Identify which cell holds the provided text, then report its (X, Y) central coordinate. 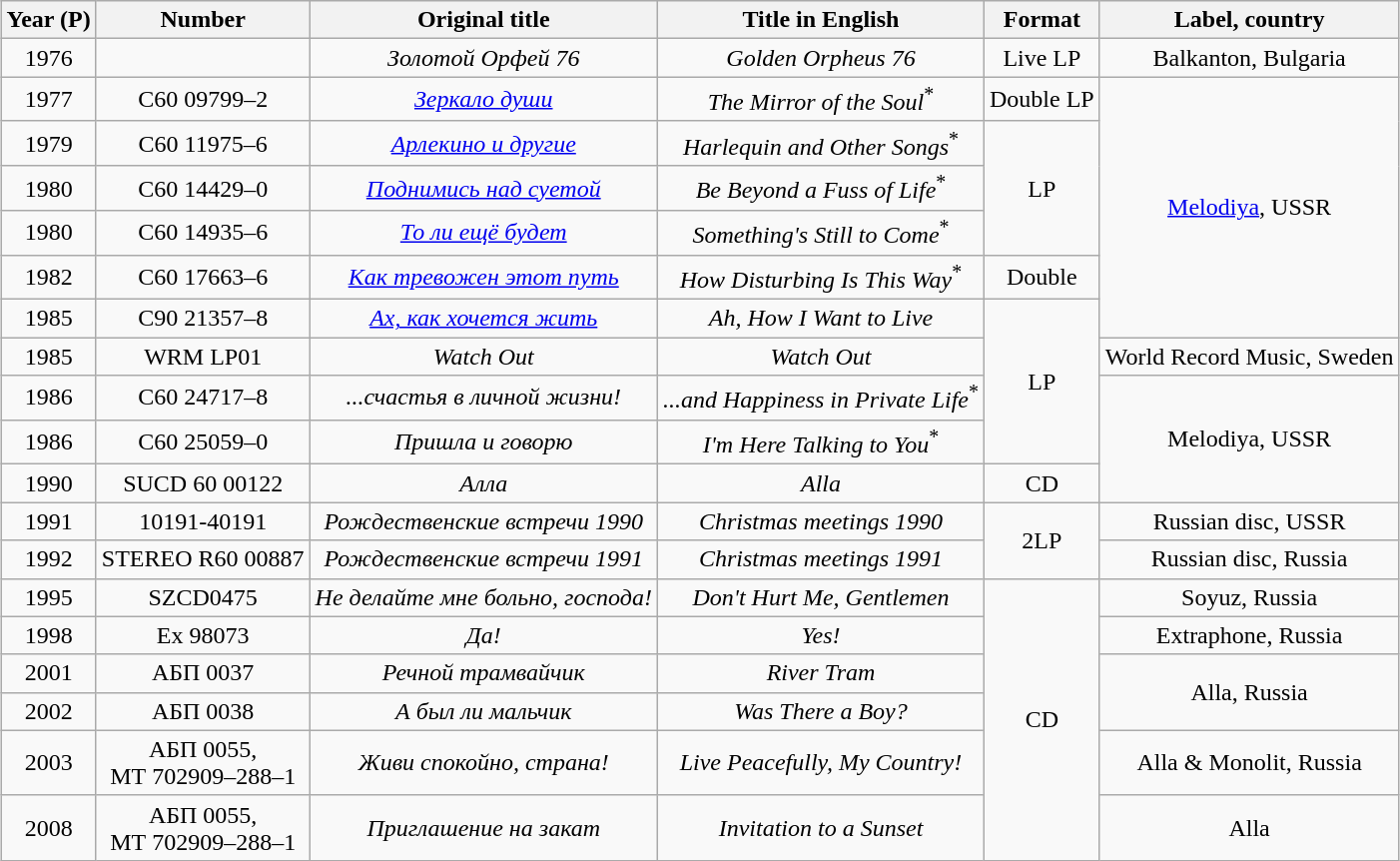
Format (1043, 20)
Ah, How I Want to Live (821, 319)
C60 09799–2 (203, 100)
Extraphone, Russia (1249, 635)
Зеркало души (483, 100)
1982 (48, 278)
Be Beyond a Fuss of Life* (821, 188)
Речной трамвайчик (483, 673)
Рождественские встречи 1991 (483, 559)
Приглашение на закат (483, 827)
Russian disc, USSR (1249, 521)
Alla & Monolit, Russia (1249, 763)
Double LP (1043, 100)
The Mirror of the Soul* (821, 100)
Year (P) (48, 20)
1977 (48, 100)
C60 25059–0 (203, 441)
Christmas meetings 1990 (821, 521)
Как тревожен этот путь (483, 278)
10191-40191 (203, 521)
1976 (48, 58)
SZCD0475 (203, 597)
Поднимись над суетой (483, 188)
Soyuz, Russia (1249, 597)
Yes! (821, 635)
Double (1043, 278)
C60 14429–0 (203, 188)
C60 14935–6 (203, 234)
SUCD 60 00122 (203, 483)
...счастья в личной жизни! (483, 398)
World Record Music, Sweden (1249, 357)
Original title (483, 20)
How Disturbing Is This Way* (821, 278)
Golden Orpheus 76 (821, 58)
C90 21357–8 (203, 319)
Рождественские встречи 1990 (483, 521)
Invitation to a Sunset (821, 827)
I'm Here Talking to You* (821, 441)
Не делайте мне больно, господа! (483, 597)
А был ли мальчик (483, 711)
Harlequin and Other Songs* (821, 144)
То ли ещё будет (483, 234)
2008 (48, 827)
АБП 0038 (203, 711)
Number (203, 20)
Live Peacefully, My Country! (821, 763)
Russian disc, Russia (1249, 559)
1995 (48, 597)
2003 (48, 763)
Alla, Russia (1249, 692)
Balkanton, Bulgaria (1249, 58)
C60 11975–6 (203, 144)
Золотой Орфей 76 (483, 58)
Ах, как хочется жить (483, 319)
Алла (483, 483)
C60 17663–6 (203, 278)
1998 (48, 635)
Title in English (821, 20)
STEREO R60 00887 (203, 559)
Арлекино и другие (483, 144)
2LP (1043, 540)
River Tram (821, 673)
Don't Hurt Me, Gentlemen (821, 597)
Christmas meetings 1991 (821, 559)
1990 (48, 483)
...and Happiness in Private Life* (821, 398)
1979 (48, 144)
Live LP (1043, 58)
Was There a Boy? (821, 711)
Пришла и говорю (483, 441)
Да! (483, 635)
Живи спокойно, страна! (483, 763)
Ex 98073 (203, 635)
1991 (48, 521)
1992 (48, 559)
АБП 0037 (203, 673)
WRM LP01 (203, 357)
Something's Still to Come* (821, 234)
2001 (48, 673)
Label, country (1249, 20)
2002 (48, 711)
C60 24717–8 (203, 398)
